Identify which cell holds the provided text, then report its [x, y] central coordinate. 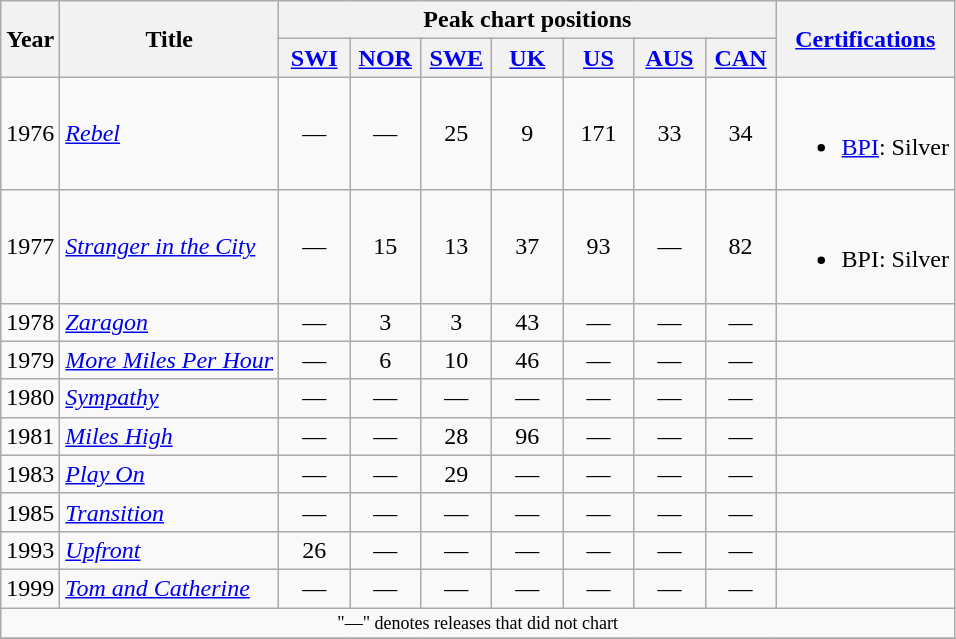
10 [456, 360]
Play On [170, 474]
1985 [30, 512]
Peak chart positions [528, 20]
29 [456, 474]
25 [456, 134]
28 [456, 436]
13 [456, 246]
1993 [30, 550]
Zaragon [170, 322]
Year [30, 39]
Certifications [865, 39]
9 [528, 134]
1977 [30, 246]
6 [386, 360]
UK [528, 58]
93 [598, 246]
37 [528, 246]
46 [528, 360]
Stranger in the City [170, 246]
NOR [386, 58]
1980 [30, 398]
SWE [456, 58]
AUS [670, 58]
US [598, 58]
1979 [30, 360]
15 [386, 246]
Transition [170, 512]
Tom and Catherine [170, 588]
1983 [30, 474]
96 [528, 436]
1981 [30, 436]
Upfront [170, 550]
SWI [314, 58]
Rebel [170, 134]
More Miles Per Hour [170, 360]
Miles High [170, 436]
CAN [740, 58]
34 [740, 134]
26 [314, 550]
1978 [30, 322]
"—" denotes releases that did not chart [478, 624]
1976 [30, 134]
82 [740, 246]
Title [170, 39]
Sympathy [170, 398]
171 [598, 134]
43 [528, 322]
33 [670, 134]
1999 [30, 588]
